For the text-containing cell, return its midpoint in [x, y] coordinate format. 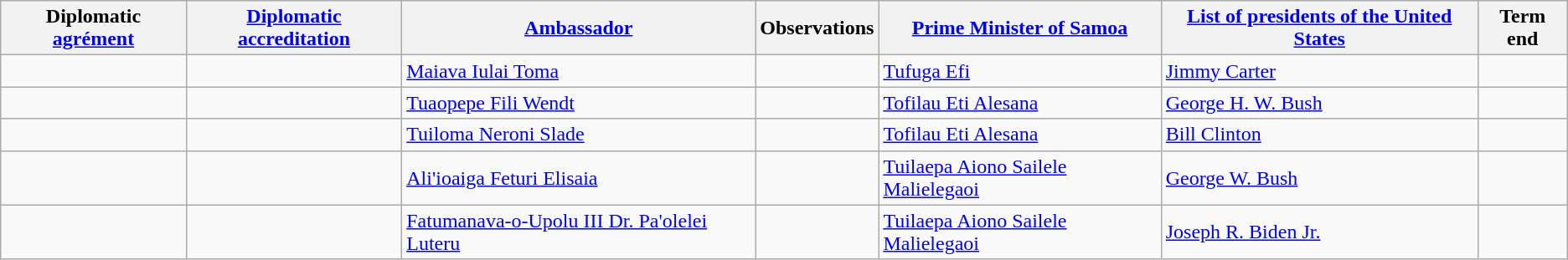
Observations [818, 28]
Bill Clinton [1319, 135]
Fatumanava-o-Upolu III Dr. Pa'olelei Luteru [579, 232]
George W. Bush [1319, 177]
Ali'ioaiga Feturi Elisaia [579, 177]
Jimmy Carter [1319, 71]
Ambassador [579, 28]
George H. W. Bush [1319, 103]
Term end [1523, 28]
Tuaopepe Fili Wendt [579, 103]
Tufuga Efi [1020, 71]
List of presidents of the United States [1319, 28]
Tuiloma Neroni Slade [579, 135]
Diplomatic accreditation [293, 28]
Joseph R. Biden Jr. [1319, 232]
Maiava Iulai Toma [579, 71]
Diplomatic agrément [94, 28]
Prime Minister of Samoa [1020, 28]
